Return [X, Y] of the center of cell containing provided text 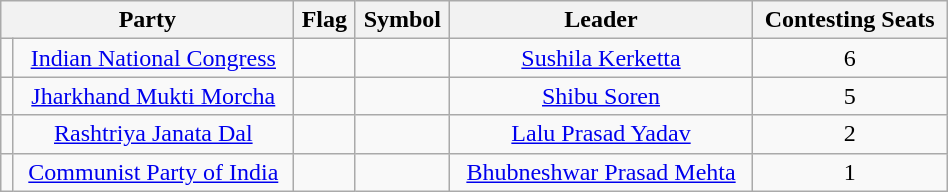
2 [850, 134]
1 [850, 172]
Rashtriya Janata Dal [154, 134]
Flag [324, 20]
6 [850, 58]
Shibu Soren [601, 96]
Jharkhand Mukti Morcha [154, 96]
Bhubneshwar Prasad Mehta [601, 172]
Indian National Congress [154, 58]
Lalu Prasad Yadav [601, 134]
Party [148, 20]
Communist Party of India [154, 172]
Contesting Seats [850, 20]
5 [850, 96]
Leader [601, 20]
Symbol [402, 20]
Sushila Kerketta [601, 58]
